Detect which cell encompasses the target text, then output its [x, y] center coordinate. 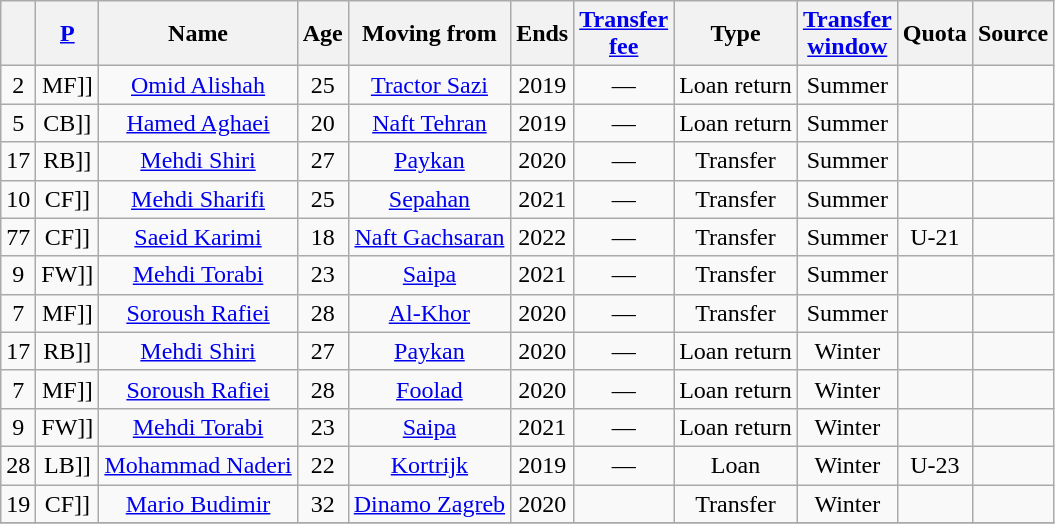
Mohammad Naderi [198, 465]
Naft Tehran [429, 123]
P [68, 34]
77 [18, 237]
Loan [736, 465]
5 [18, 123]
10 [18, 199]
Saeid Karimi [198, 237]
19 [18, 503]
Source [1012, 34]
2022 [542, 237]
32 [322, 503]
Dinamo Zagreb [429, 503]
Transferwindow [847, 34]
Sepahan [429, 199]
Mario Budimir [198, 503]
Omid Alishah [198, 85]
Foolad [429, 389]
Kortrijk [429, 465]
20 [322, 123]
Tractor Sazi [429, 85]
U-23 [934, 465]
Name [198, 34]
Quota [934, 34]
Age [322, 34]
Hamed Aghaei [198, 123]
Mehdi Sharifi [198, 199]
Type [736, 34]
Ends [542, 34]
2 [18, 85]
CB]] [68, 123]
18 [322, 237]
Al-Khor [429, 313]
Moving from [429, 34]
Naft Gachsaran [429, 237]
LB]] [68, 465]
U-21 [934, 237]
Transferfee [624, 34]
22 [322, 465]
